Search for the cell housing the specified text and yield its (X, Y) center coordinate. 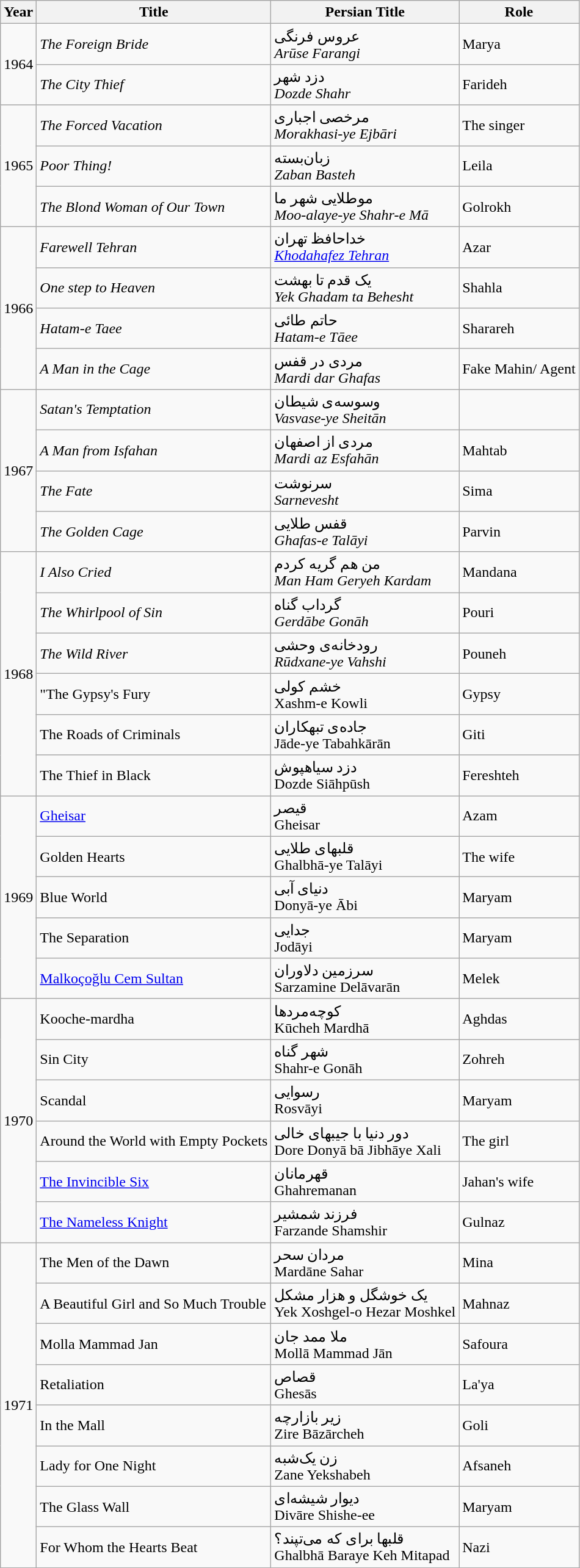
The Golden Cage (154, 532)
قیصر Gheisar (365, 817)
Poor Thing! (154, 166)
عروس فرنگی Arūse Farangi (365, 44)
Aghdas (519, 1019)
1966 (18, 308)
رودخانه‌ی وحشی Rūdxane-ye Vahshi (365, 653)
سرزمین دلاوران Sarzamine Delāvarān (365, 979)
جدایی Jodāyi (365, 938)
The girl (519, 1141)
Persian Title (365, 12)
Sima (519, 491)
رسوایی Rosvāyi (365, 1100)
Gypsy (519, 695)
A Beautiful Girl and So Much Trouble (154, 1304)
Sin City (154, 1060)
موطلایی شهر ما Moo-alaye-ye Shahr-e Mā (365, 206)
من هم گریه کردم Man Ham Geryeh Kardam (365, 573)
The Blond Woman of Our Town (154, 206)
دزد سیاهپوش Dozde Siāhpūsh (365, 775)
Gheisar (154, 817)
Molla Mammad Jan (154, 1344)
حاتم طائی Hatam-e Tāee (365, 328)
Nazi (519, 1548)
1969 (18, 897)
1965 (18, 166)
A Man from Isfahan (154, 450)
Role (519, 12)
Retaliation (154, 1384)
I Also Cried (154, 573)
زن یک‌شبه Zane Yekshabeh (365, 1466)
Mahnaz (519, 1304)
Scandal (154, 1100)
یک قدم تا بهشت Yek Ghadam ta Behesht (365, 288)
Farewell Tehran (154, 248)
Jahan's wife (519, 1182)
Sharareh (519, 328)
One step to Heaven (154, 288)
Melek (519, 979)
وسوسه‌ی شیطان Vasvase-ye Sheitān (365, 410)
For Whom the Hearts Beat (154, 1548)
Shahla (519, 288)
Goli (519, 1426)
Blue World (154, 897)
فرزند شمشیر Farzande Shamshir (365, 1222)
مردی در قفس Mardi dar Ghafas (365, 369)
The Glass Wall (154, 1506)
سرنوشت Sarnevesht (365, 491)
Pouneh (519, 653)
Azam (519, 817)
قلبهای طلایی Ghalbhā-ye Talāyi (365, 857)
قصاص Ghesās (365, 1384)
Year (18, 12)
The Men of the Dawn (154, 1263)
The Whirlpool of Sin (154, 613)
In the Mall (154, 1426)
La'ya (519, 1384)
دنیای آبی Donyā-ye Ābi (365, 897)
قفس طلایی Ghafas-e Talāyi (365, 532)
Marya (519, 44)
1964 (18, 65)
Golrokh (519, 206)
The Nameless Knight (154, 1222)
Giti (519, 735)
The wife (519, 857)
Fake Mahin/ Agent (519, 369)
Mina (519, 1263)
مردی از اصفهان Mardi az Esfahān (365, 450)
مرخصی اجباری Morakhasi-ye Ejbāri (365, 126)
جاده‌ی تبهکاران Jāde-ye Tabahkārān (365, 735)
Around the World with Empty Pockets (154, 1141)
Lady for One Night (154, 1466)
Afsaneh (519, 1466)
Pouri (519, 613)
Safoura (519, 1344)
The Fate (154, 491)
کوچه‌مردها Kūcheh Mardhā (365, 1019)
زیر بازارچه Zire Bāzārcheh (365, 1426)
Mandana (519, 573)
1971 (18, 1405)
Hatam-e Taee (154, 328)
The Foreign Bride (154, 44)
قهرمانان Ghahremanan (365, 1182)
Leila (519, 166)
The Invincible Six (154, 1182)
Fereshteh (519, 775)
Gulnaz (519, 1222)
The Wild River (154, 653)
The Forced Vacation (154, 126)
دزد شهر Dozde Shahr (365, 84)
The Roads of Criminals (154, 735)
شهر گناه Shahr-e Gonāh (365, 1060)
The City Thief (154, 84)
1968 (18, 674)
دور دنیا با جیبهای خالیDore Donyā bā Jibhāye Xali (365, 1141)
ملا ممد جان Mollā Mammad Jān (365, 1344)
Title (154, 12)
خداحافظ تهران Khodahafez Tehran (365, 248)
دیوار شیشه‌ای Divāre Shishe-ee (365, 1506)
Mahtab (519, 450)
Malkoçoğlu Cem Sultan (154, 979)
Azar (519, 248)
قلبها برای که می‌تپند؟ Ghalbhā Baraye Keh Mitapad (365, 1548)
مردان سحر Mardāne Sahar (365, 1263)
Farideh (519, 84)
The Separation (154, 938)
خشم کولی Xashm-e Kowli (365, 695)
A Man in the Cage (154, 369)
The singer (519, 126)
Zohreh (519, 1060)
The Thief in Black (154, 775)
Satan's Temptation (154, 410)
1967 (18, 471)
Golden Hearts (154, 857)
زبان‌بسته Zaban Basteh (365, 166)
گرداب گناه Gerdābe Gonāh (365, 613)
Parvin (519, 532)
یک خوشگل و هزار مشکل Yek Xoshgel-o Hezar Moshkel (365, 1304)
1970 (18, 1121)
Kooche-mardha (154, 1019)
"The Gypsy's Fury (154, 695)
